Locate the cell with the specified text and output its (X, Y) center coordinate. 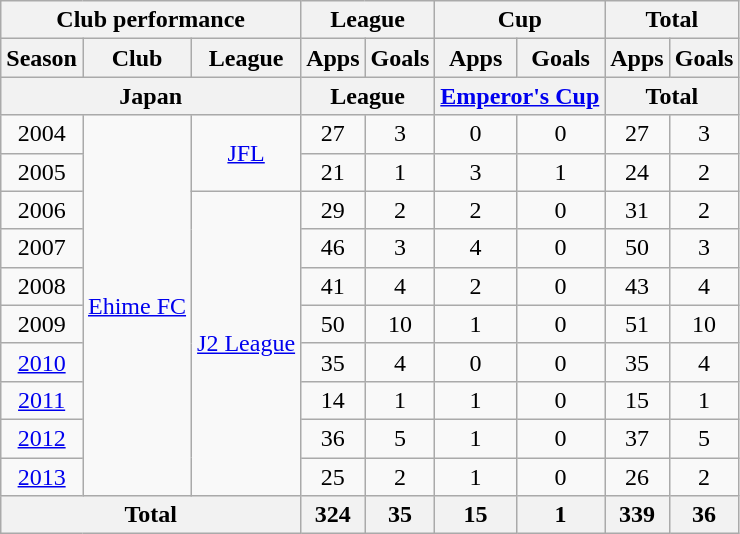
24 (637, 172)
Club (136, 58)
Cup (520, 20)
25 (333, 477)
21 (333, 172)
Season (42, 58)
2004 (42, 134)
Emperor's Cup (520, 96)
31 (637, 210)
Ehime FC (136, 306)
2008 (42, 286)
JFL (246, 153)
43 (637, 286)
2005 (42, 172)
2013 (42, 477)
14 (333, 400)
2006 (42, 210)
41 (333, 286)
2007 (42, 248)
2012 (42, 438)
Japan (151, 96)
324 (333, 515)
2011 (42, 400)
J2 League (246, 343)
2009 (42, 324)
2010 (42, 362)
46 (333, 248)
Club performance (151, 20)
37 (637, 438)
339 (637, 515)
26 (637, 477)
29 (333, 210)
51 (637, 324)
